Find where the given text appears and provide that cell's center as [X, Y] coordinate. 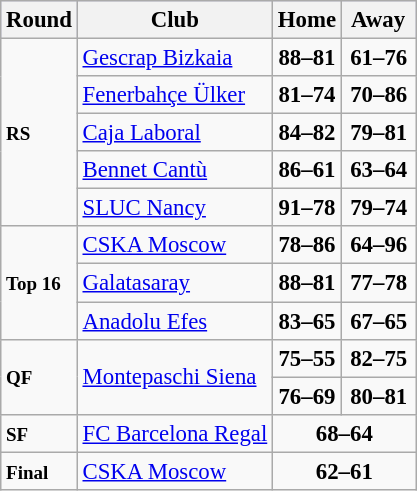
61–76 [378, 58]
80–81 [378, 396]
79–74 [378, 208]
81–74 [308, 95]
86–61 [308, 170]
Fenerbahçe Ülker [174, 95]
Bennet Cantù [174, 170]
91–78 [308, 208]
62–61 [345, 471]
83–65 [308, 321]
78–86 [308, 245]
70–86 [378, 95]
QF [39, 376]
SLUC Nancy [174, 208]
Galatasaray [174, 283]
Away [378, 20]
Final [39, 471]
82–75 [378, 358]
Anadolu Efes [174, 321]
Club [174, 20]
67–65 [378, 321]
64–96 [378, 245]
Home [308, 20]
Gescrap Bizkaia [174, 58]
68–64 [345, 433]
Caja Laboral [174, 133]
Montepaschi Siena [174, 376]
77–78 [378, 283]
SF [39, 433]
63–64 [378, 170]
76–69 [308, 396]
Round [39, 20]
84–82 [308, 133]
RS [39, 133]
Top 16 [39, 282]
79–81 [378, 133]
75–55 [308, 358]
FC Barcelona Regal [174, 433]
